Detect which cell encompasses the target text, then output its [X, Y] center coordinate. 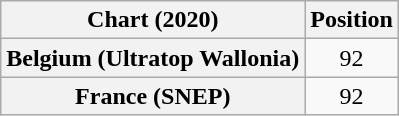
Belgium (Ultratop Wallonia) [153, 58]
Position [352, 20]
France (SNEP) [153, 96]
Chart (2020) [153, 20]
